Return [x, y] of the center of cell containing provided text 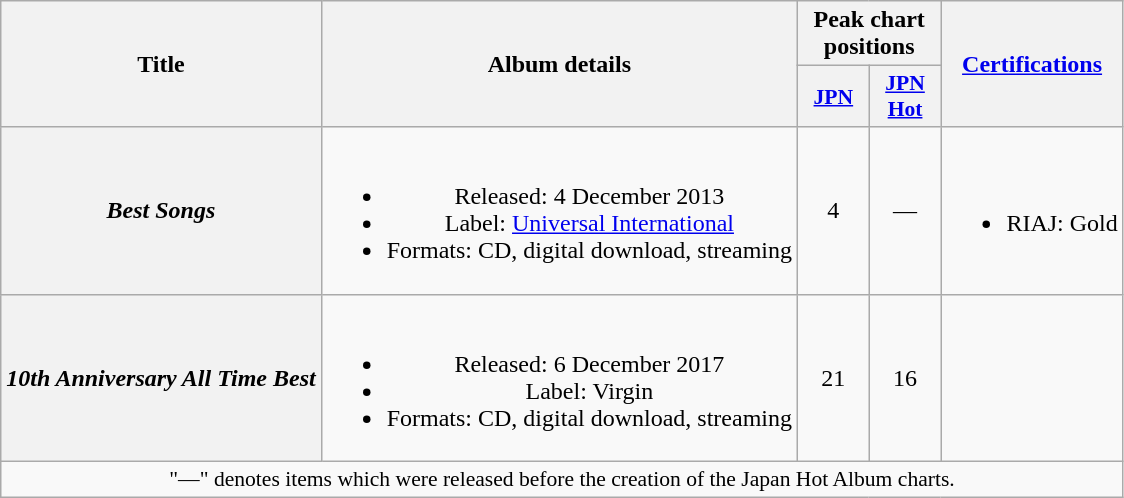
Best Songs [161, 210]
10th Anniversary All Time Best [161, 378]
Peak chart positions [870, 34]
Certifications [1032, 64]
RIAJ: Gold [1032, 210]
JPN [834, 96]
"—" denotes items which were released before the creation of the Japan Hot Album charts. [562, 479]
JPNHot [905, 96]
Title [161, 64]
Released: 6 December 2017 Label: VirginFormats: CD, digital download, streaming [559, 378]
Released: 4 December 2013 Label: Universal InternationalFormats: CD, digital download, streaming [559, 210]
Album details [559, 64]
4 [834, 210]
21 [834, 378]
16 [905, 378]
— [905, 210]
